Find where the given text appears and provide that cell's center as (X, Y) coordinate. 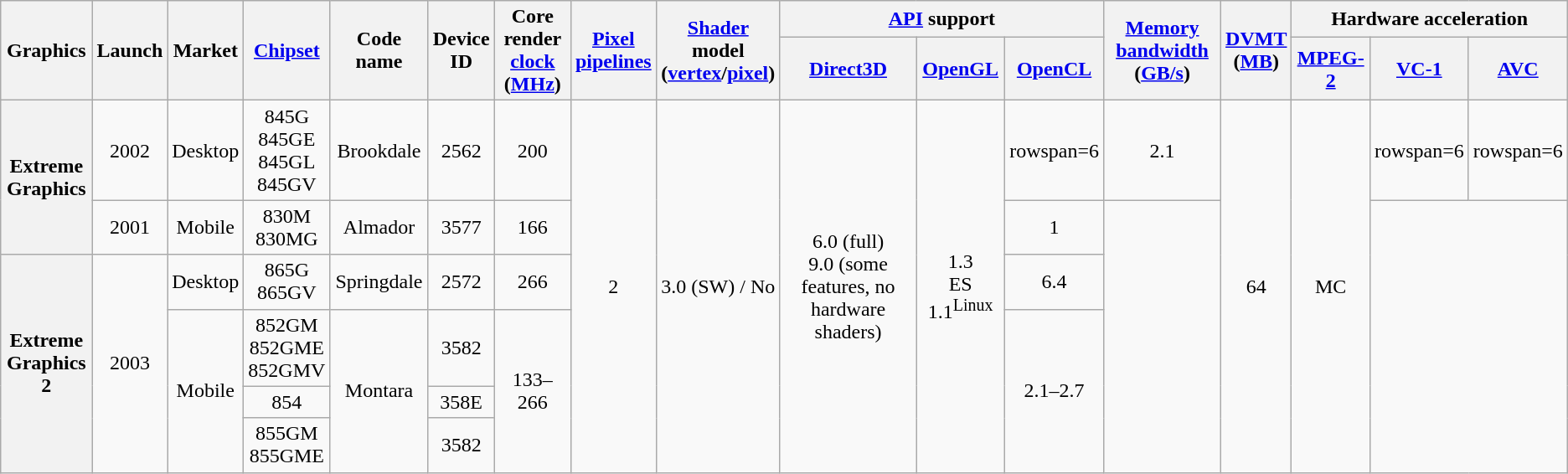
2003 (130, 363)
Core renderclock (MHz) (533, 50)
200 (533, 151)
2.1 (1163, 151)
266 (533, 281)
Montara (379, 390)
854 (286, 402)
3.0 (SW) / No (718, 286)
2002 (130, 151)
133–266 (533, 390)
Market (206, 50)
Shader model(vertex/pixel) (718, 50)
API support (941, 19)
VC-1 (1419, 69)
2.1–2.7 (1055, 390)
852GM852GME852GMV (286, 348)
Brookdale (379, 151)
865G865GV (286, 281)
Chipset (286, 50)
Launch (130, 50)
ExtremeGraphics (47, 178)
OpenGL (961, 69)
64 (1256, 286)
Almador (379, 228)
2001 (130, 228)
855GM 855GME (286, 446)
MPEG-2 (1330, 69)
2572 (461, 281)
Code name (379, 50)
6.0 (full)9.0 (some features, no hardware shaders) (848, 286)
2562 (461, 151)
Springdale (379, 281)
DVMT (MB) (1256, 50)
AVC (1518, 69)
ExtremeGraphics 2 (47, 363)
Memory bandwidth (GB/s) (1163, 50)
Direct3D (848, 69)
166 (533, 228)
358E (461, 402)
3577 (461, 228)
Pixel pipelines (613, 50)
OpenCL (1055, 69)
DeviceID (461, 50)
6.4 (1055, 281)
MC (1330, 286)
830M830MG (286, 228)
Hardware acceleration (1429, 19)
2 (613, 286)
845G845GE845GL845GV (286, 151)
1.3 ES 1.1Linux (961, 286)
Graphics (47, 50)
1 (1055, 228)
